Locate the cell with the specified text and output its [x, y] center coordinate. 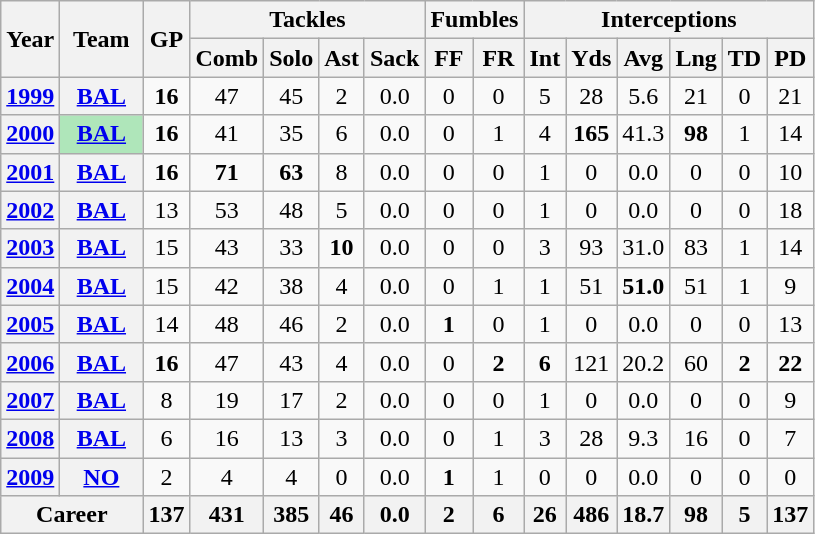
Avg [644, 58]
35 [292, 134]
Lng [696, 58]
18 [790, 210]
Int [545, 58]
Interceptions [669, 20]
165 [592, 134]
Fumbles [474, 20]
FF [449, 58]
63 [292, 172]
2002 [30, 210]
431 [227, 515]
2008 [30, 438]
Comb [227, 58]
2007 [30, 400]
GP [166, 39]
2000 [30, 134]
Ast [342, 58]
1999 [30, 96]
51.0 [644, 286]
2005 [30, 324]
60 [696, 362]
2006 [30, 362]
26 [545, 515]
18.7 [644, 515]
2003 [30, 248]
17 [292, 400]
41 [227, 134]
9.3 [644, 438]
53 [227, 210]
NO [102, 477]
385 [292, 515]
22 [790, 362]
71 [227, 172]
PD [790, 58]
31.0 [644, 248]
41.3 [644, 134]
Career [72, 515]
TD [744, 58]
7 [790, 438]
Solo [292, 58]
5.6 [644, 96]
121 [592, 362]
Year [30, 39]
33 [292, 248]
Sack [394, 58]
2001 [30, 172]
93 [592, 248]
Team [102, 39]
42 [227, 286]
486 [592, 515]
2004 [30, 286]
83 [696, 248]
38 [292, 286]
Yds [592, 58]
FR [498, 58]
2009 [30, 477]
Tackles [308, 20]
20.2 [644, 362]
45 [292, 96]
19 [227, 400]
